Search for the cell housing the specified text and yield its [x, y] center coordinate. 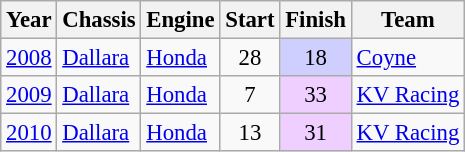
31 [316, 133]
Chassis [99, 20]
2008 [29, 58]
Team [408, 20]
Engine [180, 20]
Finish [316, 20]
28 [250, 58]
2009 [29, 95]
18 [316, 58]
2010 [29, 133]
7 [250, 95]
Coyne [408, 58]
33 [316, 95]
Start [250, 20]
Year [29, 20]
13 [250, 133]
